Output the [X, Y] coordinate of the center of the cell containing the given text.  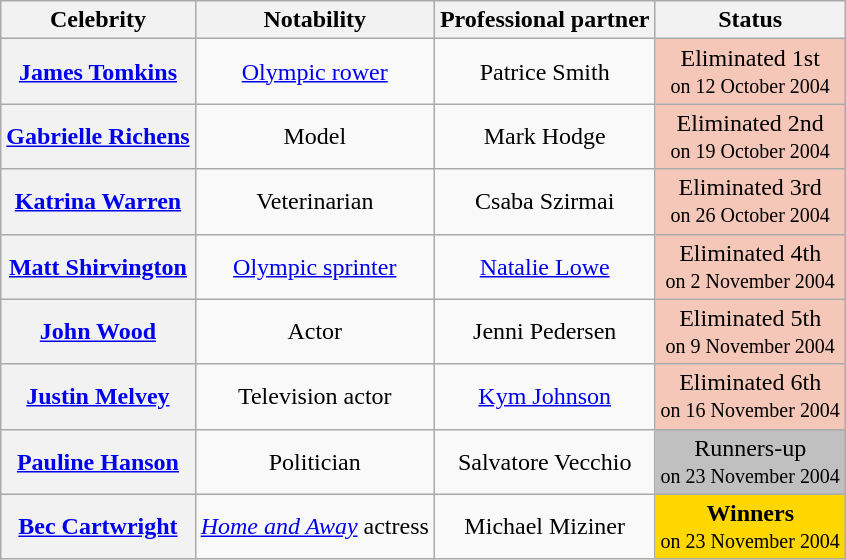
Michael Miziner [544, 526]
Katrina Warren [98, 202]
Justin Melvey [98, 396]
Bec Cartwright [98, 526]
Runners-upon 23 November 2004 [750, 462]
John Wood [98, 332]
Celebrity [98, 20]
Eliminated 6thon 16 November 2004 [750, 396]
Actor [314, 332]
Model [314, 136]
Eliminated 3rdon 26 October 2004 [750, 202]
Winnerson 23 November 2004 [750, 526]
Eliminated 2ndon 19 October 2004 [750, 136]
Eliminated 4thon 2 November 2004 [750, 266]
Natalie Lowe [544, 266]
Professional partner [544, 20]
Csaba Szirmai [544, 202]
Status [750, 20]
Salvatore Vecchio [544, 462]
Eliminated 5thon 9 November 2004 [750, 332]
Eliminated 1ston 12 October 2004 [750, 72]
Notability [314, 20]
Kym Johnson [544, 396]
Olympic sprinter [314, 266]
Home and Away actress [314, 526]
Matt Shirvington [98, 266]
Patrice Smith [544, 72]
Jenni Pedersen [544, 332]
Veterinarian [314, 202]
Television actor [314, 396]
Mark Hodge [544, 136]
Politician [314, 462]
Olympic rower [314, 72]
James Tomkins [98, 72]
Gabrielle Richens [98, 136]
Pauline Hanson [98, 462]
